Provide the (X, Y) coordinate of the cell's center where the given text is located.  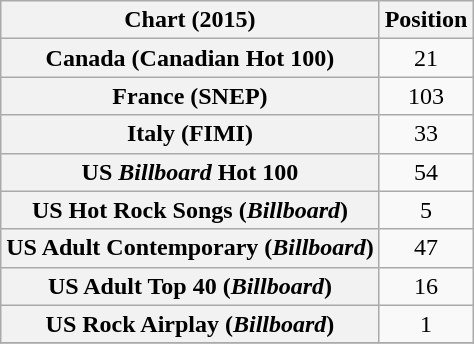
Chart (2015) (190, 20)
1 (426, 324)
21 (426, 58)
16 (426, 286)
US Adult Contemporary (Billboard) (190, 248)
US Hot Rock Songs (Billboard) (190, 210)
103 (426, 96)
US Adult Top 40 (Billboard) (190, 286)
US Rock Airplay (Billboard) (190, 324)
Italy (FIMI) (190, 134)
47 (426, 248)
5 (426, 210)
Canada (Canadian Hot 100) (190, 58)
France (SNEP) (190, 96)
Position (426, 20)
54 (426, 172)
33 (426, 134)
US Billboard Hot 100 (190, 172)
